Extract the [x, y] coordinate from the center of the cell holding the provided text.  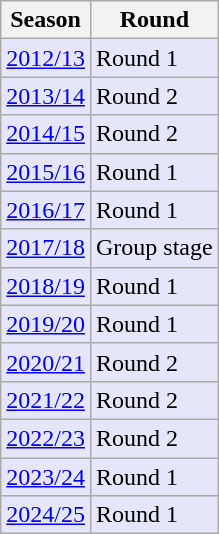
2024/25 [46, 515]
2012/13 [46, 58]
2017/18 [46, 248]
2019/20 [46, 324]
2020/21 [46, 362]
2016/17 [46, 210]
2018/19 [46, 286]
Round [154, 20]
2022/23 [46, 438]
2013/14 [46, 96]
Group stage [154, 248]
2021/22 [46, 400]
2023/24 [46, 477]
2015/16 [46, 172]
Season [46, 20]
2014/15 [46, 134]
